Capture the cell that displays the provided text and extract its [x, y] central coordinate. 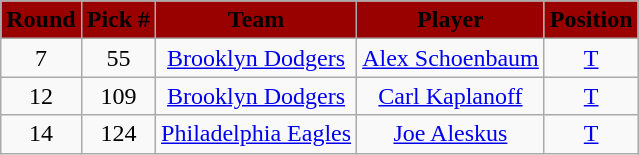
12 [41, 96]
Alex Schoenbaum [451, 58]
Position [591, 20]
14 [41, 134]
Team [256, 20]
109 [118, 96]
Carl Kaplanoff [451, 96]
Player [451, 20]
Joe Aleskus [451, 134]
124 [118, 134]
55 [118, 58]
7 [41, 58]
Pick # [118, 20]
Round [41, 20]
Philadelphia Eagles [256, 134]
